From the cell containing the given text, extract its center point as [x, y] coordinate. 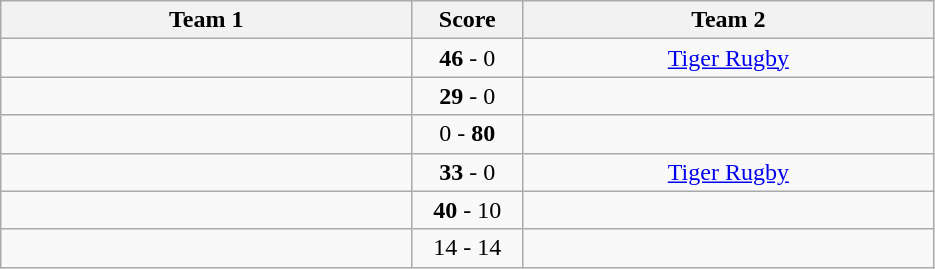
Team 2 [728, 20]
14 - 14 [468, 248]
Team 1 [206, 20]
Score [468, 20]
46 - 0 [468, 58]
33 - 0 [468, 172]
40 - 10 [468, 210]
0 - 80 [468, 134]
29 - 0 [468, 96]
